Identify which cell holds the provided text, then report its (X, Y) central coordinate. 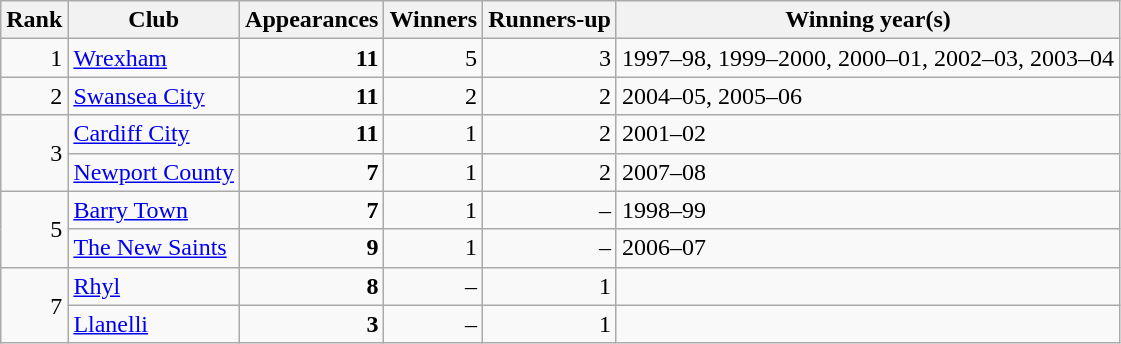
The New Saints (154, 248)
2006–07 (868, 248)
Rhyl (154, 286)
9 (312, 248)
Club (154, 20)
Runners-up (550, 20)
Barry Town (154, 210)
Winners (434, 20)
8 (312, 286)
Cardiff City (154, 134)
2004–05, 2005–06 (868, 96)
Swansea City (154, 96)
2007–08 (868, 172)
1998–99 (868, 210)
Llanelli (154, 324)
1997–98, 1999–2000, 2000–01, 2002–03, 2003–04 (868, 58)
Newport County (154, 172)
Winning year(s) (868, 20)
Rank (34, 20)
2001–02 (868, 134)
Wrexham (154, 58)
Appearances (312, 20)
